Detect which cell encompasses the target text, then output its (X, Y) center coordinate. 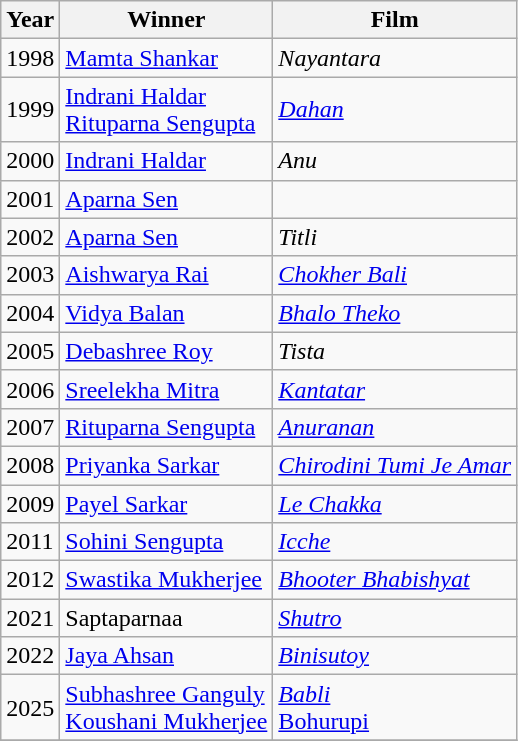
Film (395, 20)
Payel Sarkar (166, 503)
Year (30, 20)
Anuranan (395, 427)
2003 (30, 275)
Bhalo Theko (395, 313)
Aishwarya Rai (166, 275)
Binisutoy (395, 656)
2021 (30, 618)
1999 (30, 110)
Bhooter Bhabishyat (395, 580)
2012 (30, 580)
Anu (395, 161)
Chirodini Tumi Je Amar (395, 465)
Jaya Ahsan (166, 656)
2008 (30, 465)
Sohini Sengupta (166, 542)
Babli Bohurupi (395, 708)
2025 (30, 708)
Priyanka Sarkar (166, 465)
2000 (30, 161)
2006 (30, 389)
Le Chakka (395, 503)
Debashree Roy (166, 351)
2009 (30, 503)
Winner (166, 20)
Rituparna Sengupta (166, 427)
2002 (30, 237)
Shutro (395, 618)
Tista (395, 351)
Dahan (395, 110)
2022 (30, 656)
Icche (395, 542)
Titli (395, 237)
Indrani Haldar Rituparna Sengupta (166, 110)
2004 (30, 313)
Vidya Balan (166, 313)
2001 (30, 199)
2011 (30, 542)
Chokher Bali (395, 275)
2007 (30, 427)
1998 (30, 58)
Indrani Haldar (166, 161)
Subhashree Ganguly Koushani Mukherjee (166, 708)
Swastika Mukherjee (166, 580)
Sreelekha Mitra (166, 389)
2005 (30, 351)
Mamta Shankar (166, 58)
Nayantara (395, 58)
Saptaparnaa (166, 618)
Kantatar (395, 389)
